Find where the given text appears and provide that cell's center as (X, Y) coordinate. 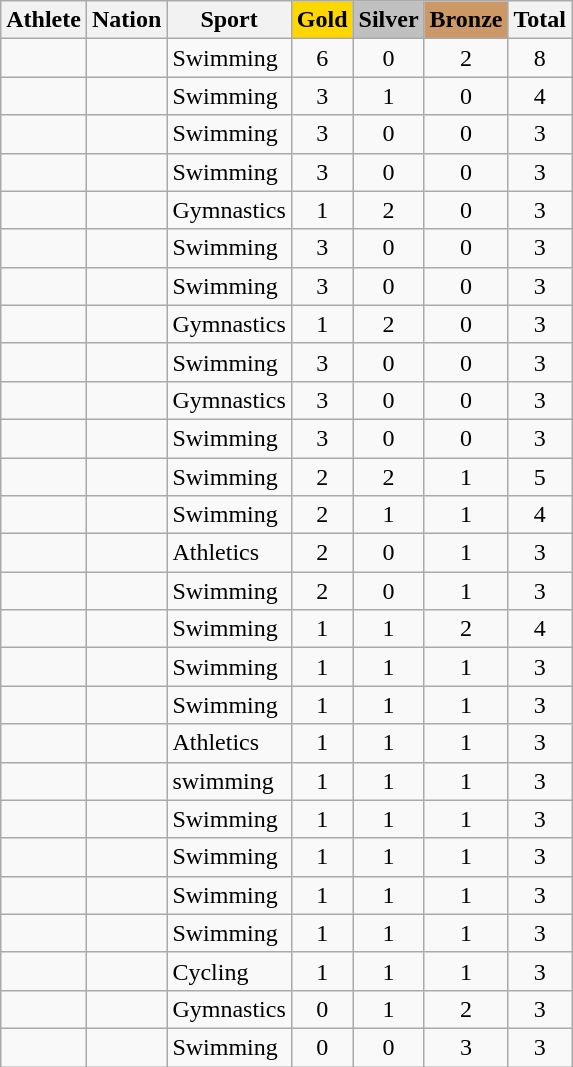
swimming (229, 781)
Nation (126, 20)
Sport (229, 20)
6 (322, 58)
Bronze (466, 20)
5 (540, 477)
8 (540, 58)
Cycling (229, 971)
Athlete (44, 20)
Gold (322, 20)
Silver (388, 20)
Total (540, 20)
